For the text-containing cell, return its midpoint in (X, Y) coordinate format. 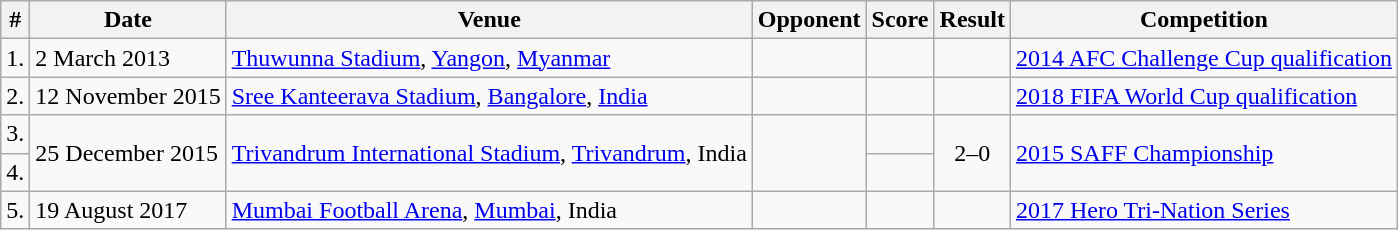
# (16, 20)
2 March 2013 (128, 58)
Competition (1204, 20)
2. (16, 96)
Date (128, 20)
1. (16, 58)
Result (972, 20)
Opponent (809, 20)
12 November 2015 (128, 96)
Trivandrum International Stadium, Trivandrum, India (489, 153)
5. (16, 210)
2–0 (972, 153)
4. (16, 172)
2014 AFC Challenge Cup qualification (1204, 58)
2017 Hero Tri-Nation Series (1204, 210)
Venue (489, 20)
Sree Kanteerava Stadium, Bangalore, India (489, 96)
Mumbai Football Arena, Mumbai, India (489, 210)
2015 SAFF Championship (1204, 153)
19 August 2017 (128, 210)
3. (16, 134)
Score (900, 20)
Thuwunna Stadium, Yangon, Myanmar (489, 58)
25 December 2015 (128, 153)
2018 FIFA World Cup qualification (1204, 96)
